For the text-containing cell, return its midpoint in (x, y) coordinate format. 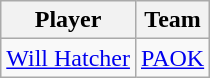
Will Hatcher (68, 58)
PAOK (172, 58)
Team (172, 20)
Player (68, 20)
